Output the (x, y) coordinate of the center of the cell containing the given text.  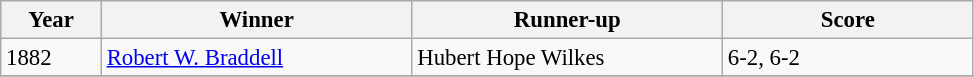
Robert W. Braddell (256, 58)
Runner-up (568, 20)
Winner (256, 20)
6-2, 6-2 (848, 58)
Hubert Hope Wilkes (568, 58)
Score (848, 20)
1882 (52, 58)
Year (52, 20)
